From the cell containing the given text, extract its center point as (x, y) coordinate. 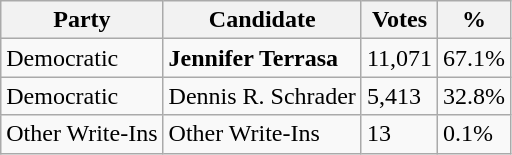
13 (399, 134)
32.8% (474, 96)
5,413 (399, 96)
% (474, 20)
Jennifer Terrasa (262, 58)
67.1% (474, 58)
0.1% (474, 134)
Dennis R. Schrader (262, 96)
11,071 (399, 58)
Party (82, 20)
Candidate (262, 20)
Votes (399, 20)
